Capture the cell that displays the provided text and extract its (x, y) central coordinate. 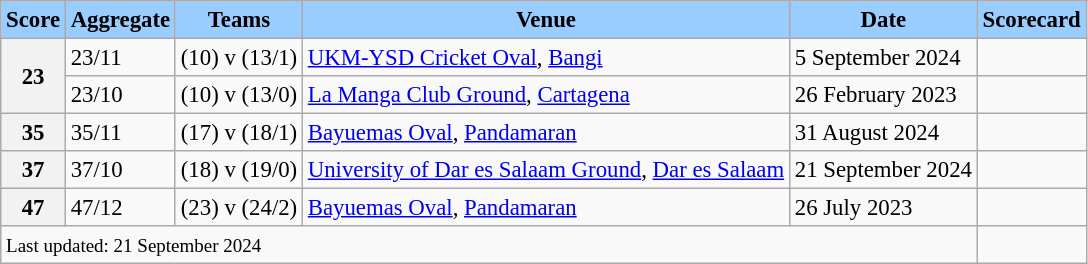
(10) v (13/0) (238, 95)
(10) v (13/1) (238, 58)
23/10 (120, 95)
26 July 2023 (883, 208)
Teams (238, 20)
Scorecard (1032, 20)
University of Dar es Salaam Ground, Dar es Salaam (546, 170)
31 August 2024 (883, 133)
21 September 2024 (883, 170)
37 (34, 170)
Last updated: 21 September 2024 (489, 245)
37/10 (120, 170)
(18) v (19/0) (238, 170)
(23) v (24/2) (238, 208)
La Manga Club Ground, Cartagena (546, 95)
Venue (546, 20)
35/11 (120, 133)
UKM-YSD Cricket Oval, Bangi (546, 58)
23/11 (120, 58)
26 February 2023 (883, 95)
5 September 2024 (883, 58)
35 (34, 133)
Aggregate (120, 20)
23 (34, 76)
Date (883, 20)
47 (34, 208)
47/12 (120, 208)
(17) v (18/1) (238, 133)
Score (34, 20)
